Scan for the cell matching the given text and deliver its (x, y) coordinate at center. 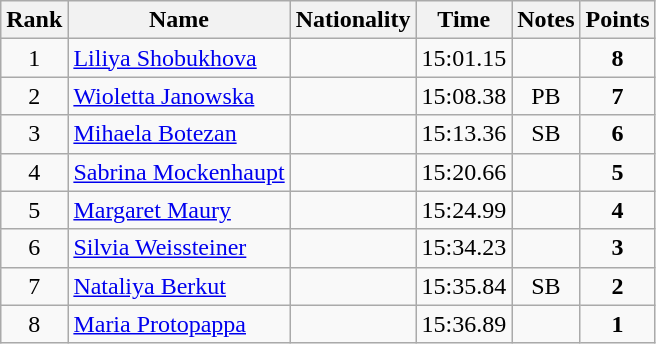
Maria Protopappa (179, 324)
Sabrina Mockenhaupt (179, 172)
15:36.89 (464, 324)
15:13.36 (464, 134)
Margaret Maury (179, 210)
Liliya Shobukhova (179, 58)
PB (546, 96)
Nationality (353, 20)
Rank (34, 20)
Silvia Weissteiner (179, 248)
15:01.15 (464, 58)
Mihaela Botezan (179, 134)
Notes (546, 20)
15:20.66 (464, 172)
Time (464, 20)
15:24.99 (464, 210)
15:08.38 (464, 96)
Wioletta Janowska (179, 96)
15:35.84 (464, 286)
15:34.23 (464, 248)
Nataliya Berkut (179, 286)
Name (179, 20)
Points (618, 20)
